Return the [X, Y] coordinate for the center point of the cell that contains the specified text.  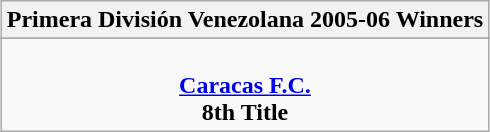
Primera División Venezolana 2005-06 Winners [245, 20]
Caracas F.C.8th Title [245, 85]
